Provide the [X, Y] coordinate of the cell's center where the given text is located.  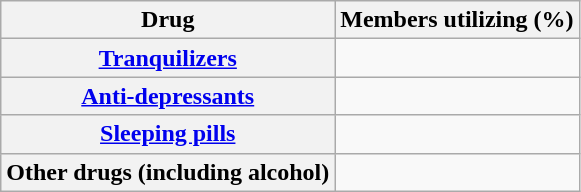
Anti-depressants [168, 96]
Sleeping pills [168, 134]
Drug [168, 20]
Other drugs (including alcohol) [168, 172]
Members utilizing (%) [457, 20]
Tranquilizers [168, 58]
